Find where the given text appears and provide that cell's center as (x, y) coordinate. 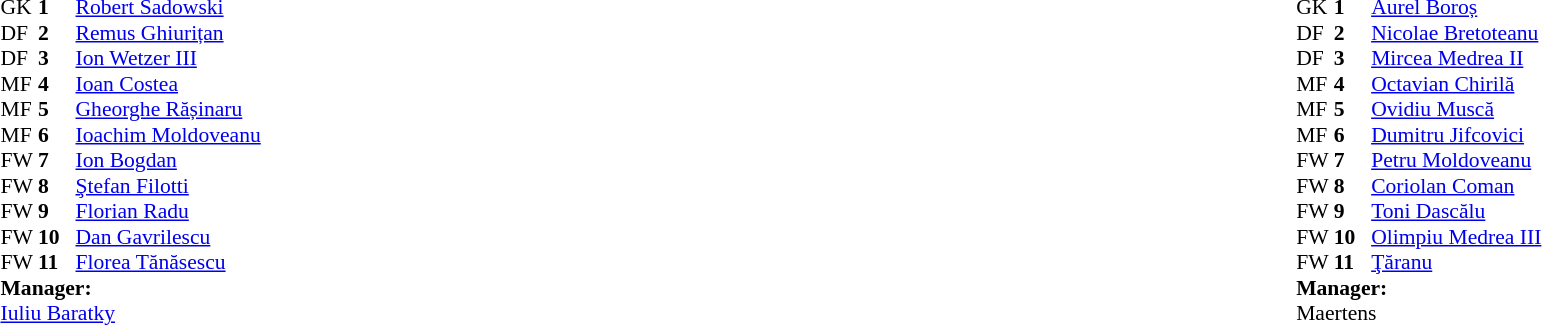
Octavian Chirilă (1456, 84)
Toni Dascălu (1456, 211)
Ştefan Filotti (168, 186)
Ion Wetzer III (168, 59)
Ion Bogdan (168, 161)
Ţăranu (1456, 263)
Ioan Costea (168, 84)
Ioachim Moldoveanu (168, 135)
Coriolan Coman (1456, 186)
Petru Moldoveanu (1456, 161)
Dumitru Jifcovici (1456, 135)
Dan Gavrilescu (168, 237)
Gheorghe Rășinaru (168, 109)
Remus Ghiurițan (168, 33)
Florian Radu (168, 211)
Olimpiu Medrea III (1456, 237)
Ovidiu Muscă (1456, 109)
Mircea Medrea II (1456, 59)
Florea Tănăsescu (168, 263)
Nicolae Bretoteanu (1456, 33)
